Locate the cell with the specified text and output its (X, Y) center coordinate. 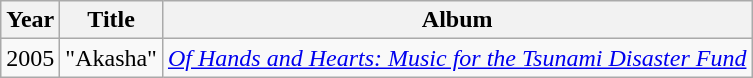
Of Hands and Hearts: Music for the Tsunami Disaster Fund (457, 58)
Album (457, 20)
2005 (30, 58)
"Akasha" (112, 58)
Title (112, 20)
Year (30, 20)
